Identify which cell holds the provided text, then report its [X, Y] central coordinate. 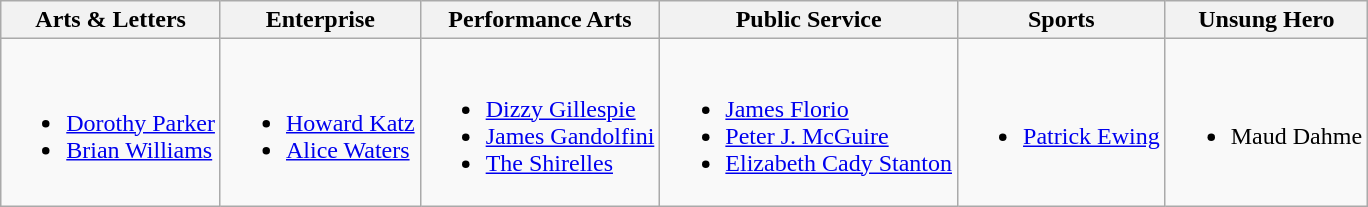
Arts & Letters [111, 20]
Howard KatzAlice Waters [320, 122]
Patrick Ewing [1062, 122]
Dizzy GillespieJames GandolfiniThe Shirelles [540, 122]
James FlorioPeter J. McGuireElizabeth Cady Stanton [809, 122]
Unsung Hero [1266, 20]
Maud Dahme [1266, 122]
Dorothy ParkerBrian Williams [111, 122]
Public Service [809, 20]
Sports [1062, 20]
Enterprise [320, 20]
Performance Arts [540, 20]
